Provide the (X, Y) coordinate of the cell's center where the given text is located.  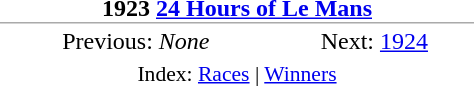
Previous: None (136, 41)
Next: 1924 (374, 41)
